Search for the cell housing the specified text and yield its (X, Y) center coordinate. 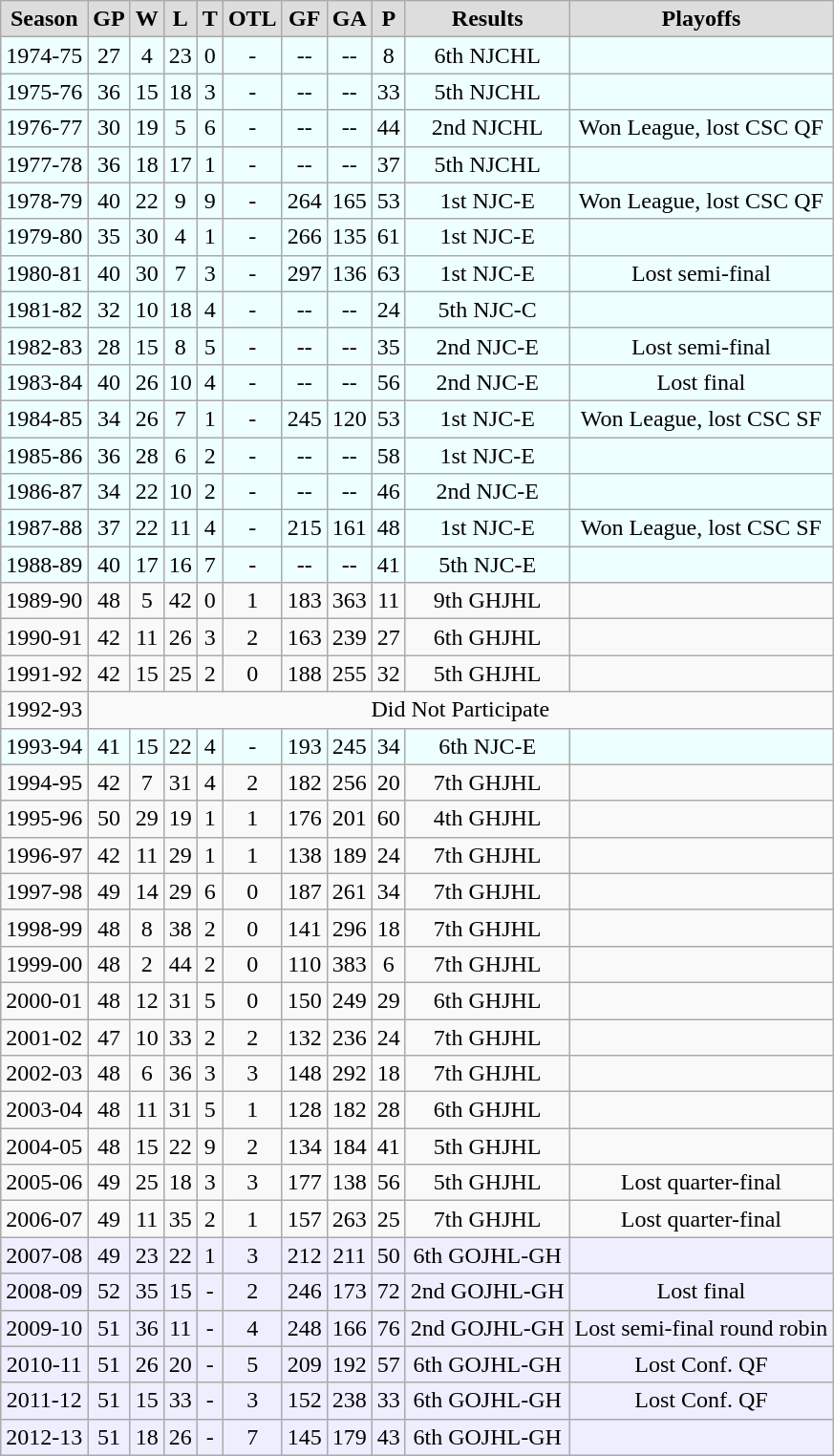
1992-93 (44, 710)
176 (304, 819)
193 (304, 746)
38 (180, 928)
179 (350, 1437)
148 (304, 1074)
246 (304, 1292)
1974-75 (44, 55)
Playoffs (701, 19)
6th NJCHL (487, 55)
110 (304, 964)
184 (350, 1146)
46 (388, 492)
145 (304, 1437)
52 (109, 1292)
5th NJC-C (487, 310)
T (210, 19)
163 (304, 637)
16 (180, 565)
Results (487, 19)
152 (304, 1401)
2002-03 (44, 1074)
173 (350, 1292)
248 (304, 1328)
1996-97 (44, 855)
Lost semi-final round robin (701, 1328)
135 (350, 237)
2003-04 (44, 1110)
1978-79 (44, 201)
292 (350, 1074)
177 (304, 1183)
GF (304, 19)
47 (109, 1037)
255 (350, 674)
43 (388, 1437)
1980-81 (44, 273)
1983-84 (44, 382)
2009-10 (44, 1328)
2004-05 (44, 1146)
120 (350, 418)
1998-99 (44, 928)
239 (350, 637)
256 (350, 782)
9th GHJHL (487, 601)
157 (304, 1219)
W (147, 19)
1988-89 (44, 565)
72 (388, 1292)
1984-85 (44, 418)
GA (350, 19)
166 (350, 1328)
1995-96 (44, 819)
215 (304, 528)
1979-80 (44, 237)
60 (388, 819)
1976-77 (44, 128)
132 (304, 1037)
1982-83 (44, 346)
58 (388, 456)
187 (304, 891)
136 (350, 273)
211 (350, 1255)
183 (304, 601)
GP (109, 19)
OTL (252, 19)
2007-08 (44, 1255)
192 (350, 1364)
2000-01 (44, 1000)
2005-06 (44, 1183)
134 (304, 1146)
Did Not Participate (460, 710)
2011-12 (44, 1401)
263 (350, 1219)
63 (388, 273)
363 (350, 601)
161 (350, 528)
261 (350, 891)
1981-82 (44, 310)
236 (350, 1037)
1990-91 (44, 637)
238 (350, 1401)
297 (304, 273)
2012-13 (44, 1437)
P (388, 19)
Season (44, 19)
4th GHJHL (487, 819)
76 (388, 1328)
1977-78 (44, 164)
165 (350, 201)
1989-90 (44, 601)
12 (147, 1000)
1999-00 (44, 964)
264 (304, 201)
2008-09 (44, 1292)
209 (304, 1364)
1993-94 (44, 746)
188 (304, 674)
141 (304, 928)
L (180, 19)
2006-07 (44, 1219)
1975-76 (44, 92)
249 (350, 1000)
2001-02 (44, 1037)
6th NJC-E (487, 746)
296 (350, 928)
201 (350, 819)
57 (388, 1364)
1987-88 (44, 528)
150 (304, 1000)
14 (147, 891)
1991-92 (44, 674)
189 (350, 855)
2010-11 (44, 1364)
128 (304, 1110)
61 (388, 237)
5th NJC-E (487, 565)
1997-98 (44, 891)
1994-95 (44, 782)
266 (304, 237)
212 (304, 1255)
1985-86 (44, 456)
2nd NJCHL (487, 128)
383 (350, 964)
1986-87 (44, 492)
